Pinpoint the cell where the given text exists, returning its [x, y] midpoint coordinate. 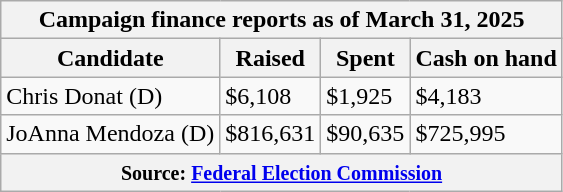
JoAnna Mendoza (D) [110, 134]
$6,108 [270, 96]
Candidate [110, 58]
$816,631 [270, 134]
Campaign finance reports as of March 31, 2025 [282, 20]
Cash on hand [486, 58]
$725,995 [486, 134]
Source: Federal Election Commission [282, 172]
$1,925 [366, 96]
$4,183 [486, 96]
$90,635 [366, 134]
Chris Donat (D) [110, 96]
Raised [270, 58]
Spent [366, 58]
